Provide the (X, Y) coordinate of the cell's center where the given text is located.  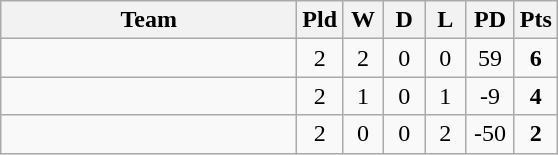
PD (490, 20)
W (364, 20)
59 (490, 58)
-50 (490, 134)
D (404, 20)
6 (536, 58)
Pld (320, 20)
Pts (536, 20)
Team (149, 20)
L (446, 20)
4 (536, 96)
-9 (490, 96)
